For the text-containing cell, return its midpoint in [X, Y] coordinate format. 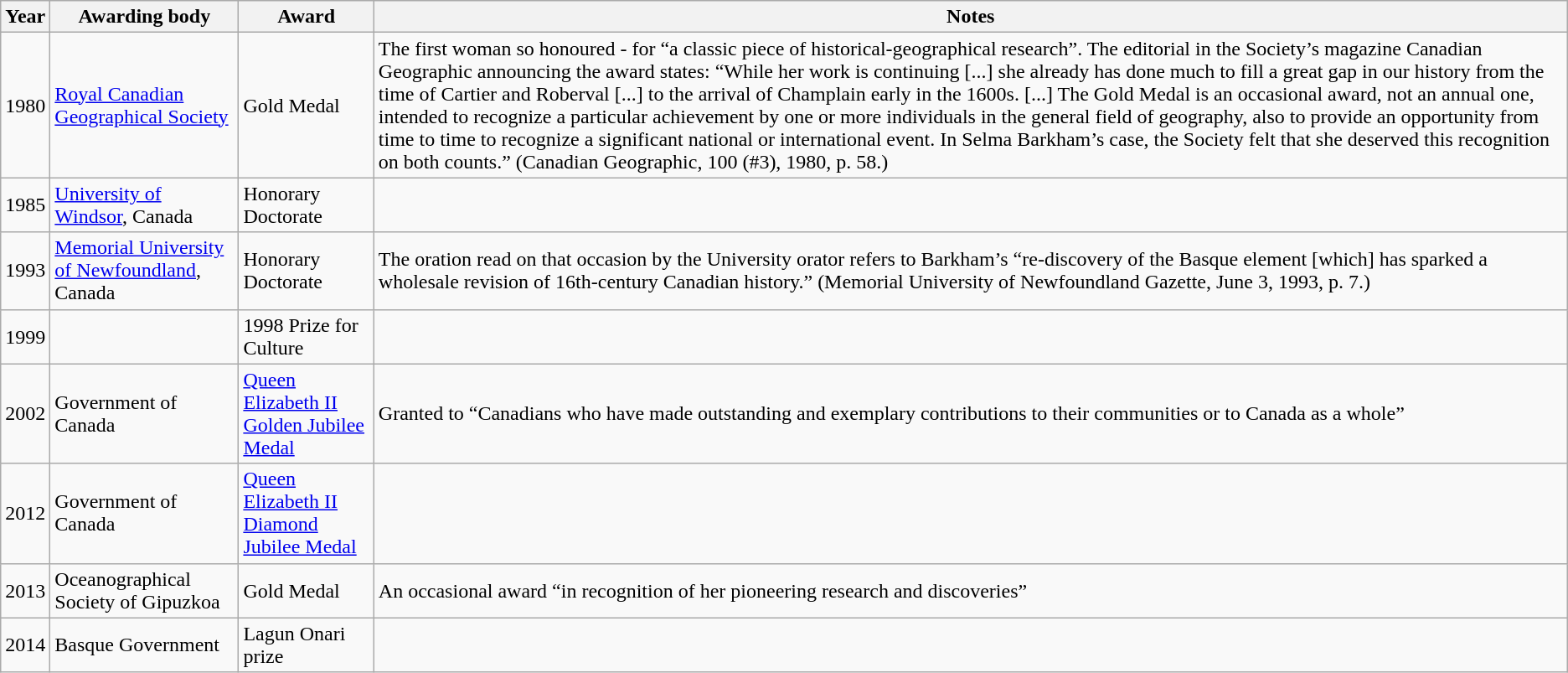
Award [307, 17]
2014 [25, 645]
Awarding body [144, 17]
Notes [970, 17]
Royal Canadian Geographical Society [144, 106]
An occasional award “in recognition of her pioneering research and discoveries” [970, 590]
1985 [25, 204]
1999 [25, 337]
Queen Elizabeth II Golden Jubilee Medal [307, 414]
1993 [25, 271]
Memorial University of Newfoundland, Canada [144, 271]
University of Windsor, Canada [144, 204]
2002 [25, 414]
Basque Government [144, 645]
Queen Elizabeth II Diamond Jubilee Medal [307, 513]
1980 [25, 106]
1998 Prize for Culture [307, 337]
Granted to “Canadians who have made outstanding and exemplary contributions to their communities or to Canada as a whole” [970, 414]
2013 [25, 590]
2012 [25, 513]
Oceanographical Society of Gipuzkoa [144, 590]
Lagun Onari prize [307, 645]
Year [25, 17]
